Scan for the cell matching the given text and deliver its (X, Y) coordinate at center. 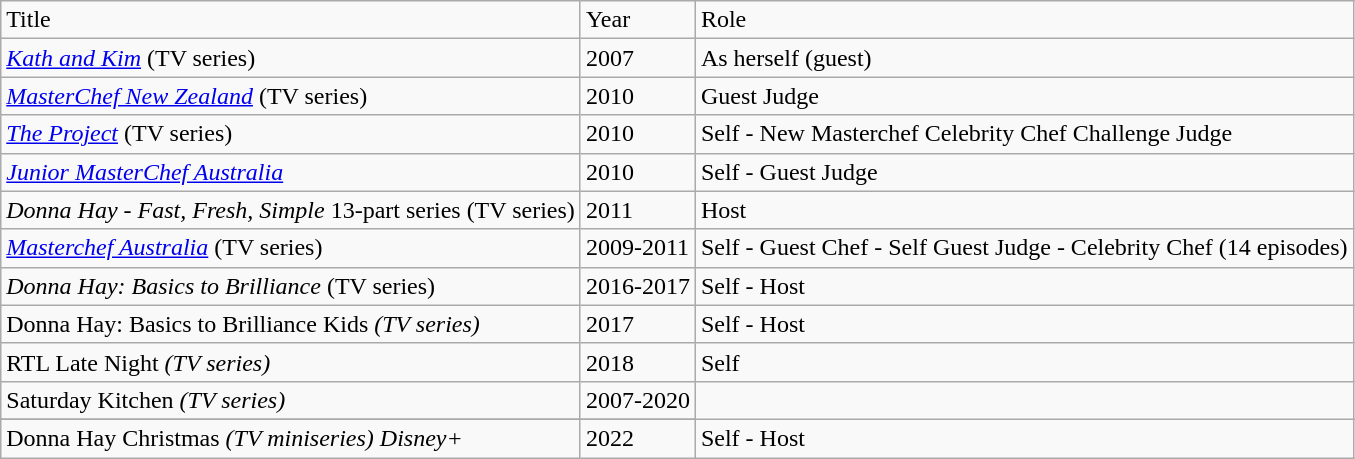
Donna Hay: Basics to Brilliance (TV series) (291, 286)
Donna Hay - Fast, Fresh, Simple 13-part series (TV series) (291, 210)
2007-2020 (638, 400)
Kath and Kim (TV series) (291, 58)
The Project (TV series) (291, 134)
2007 (638, 58)
Host (1024, 210)
Junior MasterChef Australia (291, 172)
Title (291, 20)
2009-2011 (638, 248)
Donna Hay Christmas (TV miniseries) Disney+ (291, 438)
MasterChef New Zealand (TV series) (291, 96)
As herself (guest) (1024, 58)
Guest Judge (1024, 96)
Masterchef Australia (TV series) (291, 248)
2017 (638, 324)
Self (1024, 362)
Self - Guest Judge (1024, 172)
2016-2017 (638, 286)
2011 (638, 210)
2018 (638, 362)
Saturday Kitchen (TV series) (291, 400)
Role (1024, 20)
Self - New Masterchef Celebrity Chef Challenge Judge (1024, 134)
2022 (638, 438)
Self - Guest Chef - Self Guest Judge - Celebrity Chef (14 episodes) (1024, 248)
RTL Late Night (TV series) (291, 362)
Donna Hay: Basics to Brilliance Kids (TV series) (291, 324)
Year (638, 20)
